Output the (x, y) coordinate of the center of the cell containing the given text.  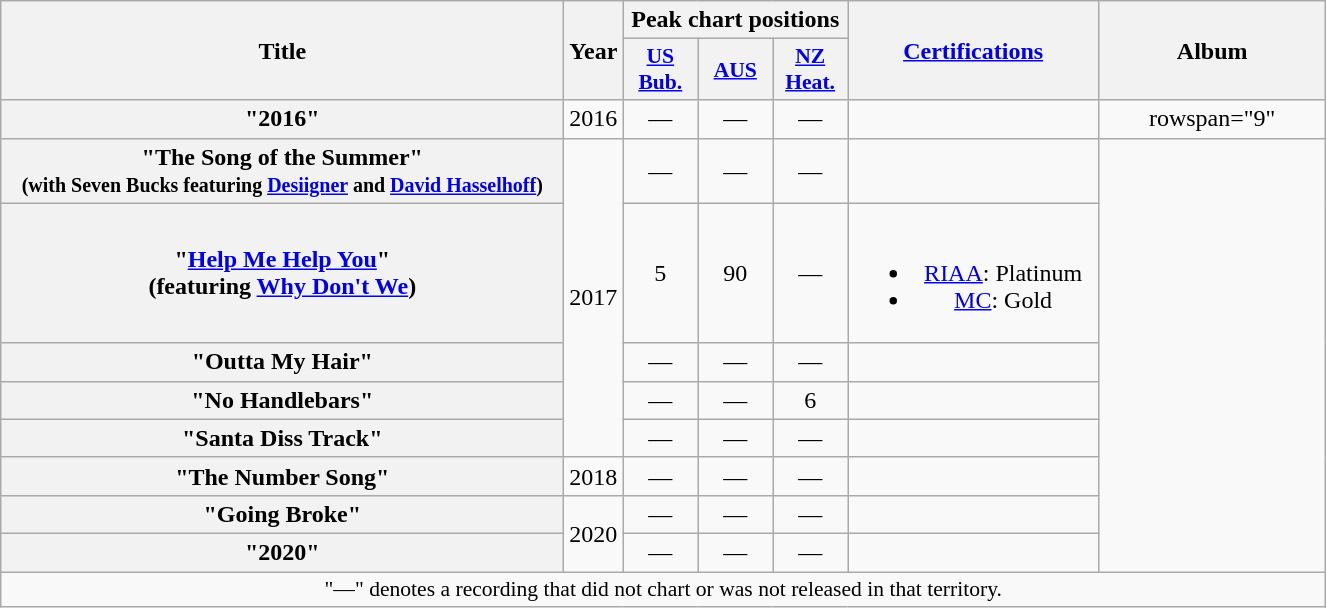
"Santa Diss Track" (282, 438)
2016 (594, 119)
2020 (594, 533)
"—" denotes a recording that did not chart or was not released in that territory. (664, 590)
"Going Broke" (282, 514)
AUS (736, 70)
"Outta My Hair" (282, 362)
"The Song of the Summer"(with Seven Bucks featuring Desiigner and David Hasselhoff) (282, 170)
Certifications (974, 50)
NZHeat. (810, 70)
"2020" (282, 552)
Peak chart positions (736, 20)
RIAA: PlatinumMC: Gold (974, 273)
USBub. (660, 70)
"Help Me Help You"(featuring Why Don't We) (282, 273)
2018 (594, 476)
"The Number Song" (282, 476)
Title (282, 50)
"2016" (282, 119)
90 (736, 273)
2017 (594, 298)
6 (810, 400)
rowspan="9" (1212, 119)
Year (594, 50)
"No Handlebars" (282, 400)
Album (1212, 50)
5 (660, 273)
